Determine the [x, y] coordinate at the center of the cell enclosing the given text.  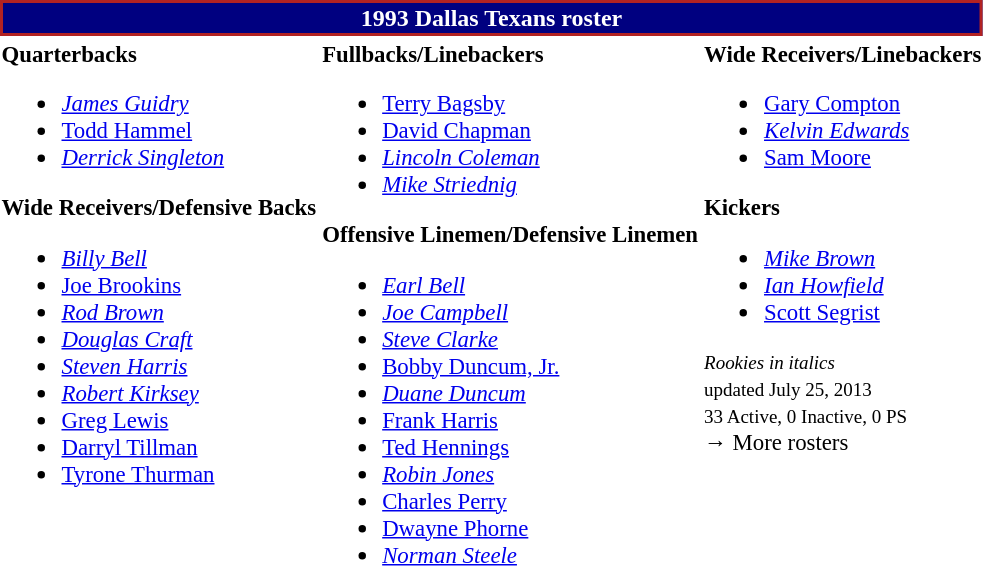
1993 Dallas Texans roster [492, 18]
